Pinpoint the cell where the given text exists, returning its (x, y) midpoint coordinate. 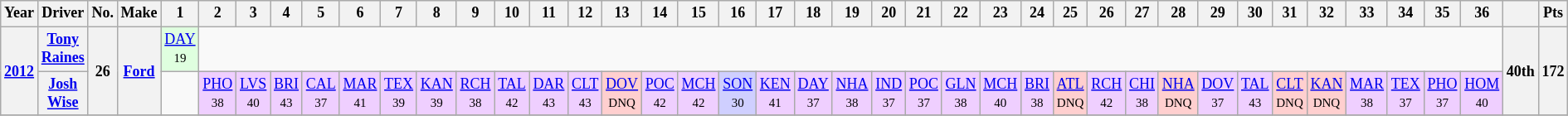
HOM40 (1482, 94)
KAN39 (436, 94)
15 (699, 13)
27 (1142, 13)
Driver (63, 13)
22 (961, 13)
SON30 (738, 94)
KEN41 (775, 94)
DOVDNQ (622, 94)
PHO38 (217, 94)
Year (20, 13)
GLN38 (961, 94)
8 (436, 13)
DAY37 (813, 94)
35 (1442, 13)
24 (1037, 13)
34 (1405, 13)
28 (1178, 13)
BRI43 (287, 94)
BRI38 (1037, 94)
2012 (20, 71)
11 (549, 13)
31 (1289, 13)
MCH42 (699, 94)
TEX37 (1405, 94)
Tony Raines (63, 49)
1 (180, 13)
RCH38 (475, 94)
Josh Wise (63, 94)
TEX39 (399, 94)
20 (889, 13)
DOV37 (1218, 94)
LVS40 (254, 94)
19 (852, 13)
MAR41 (360, 94)
3 (254, 13)
17 (775, 13)
No. (103, 13)
21 (924, 13)
Ford (139, 71)
CHI38 (1142, 94)
13 (622, 13)
36 (1482, 13)
POC42 (660, 94)
ATLDNQ (1070, 94)
23 (1001, 13)
10 (512, 13)
7 (399, 13)
RCH42 (1107, 94)
MCH40 (1001, 94)
33 (1367, 13)
6 (360, 13)
9 (475, 13)
Pts (1553, 13)
TAL42 (512, 94)
NHA38 (852, 94)
KANDNQ (1327, 94)
Make (139, 13)
172 (1553, 71)
CAL37 (320, 94)
DAR43 (549, 94)
16 (738, 13)
29 (1218, 13)
DAY19 (180, 49)
TAL43 (1255, 94)
IND37 (889, 94)
25 (1070, 13)
PHO37 (1442, 94)
CLT43 (586, 94)
40th (1522, 71)
POC37 (924, 94)
MAR38 (1367, 94)
CLTDNQ (1289, 94)
4 (287, 13)
14 (660, 13)
NHADNQ (1178, 94)
18 (813, 13)
2 (217, 13)
30 (1255, 13)
12 (586, 13)
32 (1327, 13)
5 (320, 13)
